Locate the cell with the specified text and output its (x, y) center coordinate. 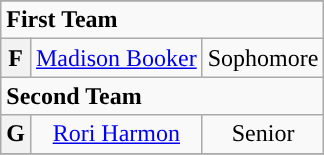
Senior (263, 134)
Rori Harmon (116, 134)
Sophomore (263, 58)
Second Team (162, 96)
F (16, 58)
G (16, 134)
First Team (162, 20)
Madison Booker (116, 58)
